Provide the (x, y) coordinate of the cell's center where the given text is located.  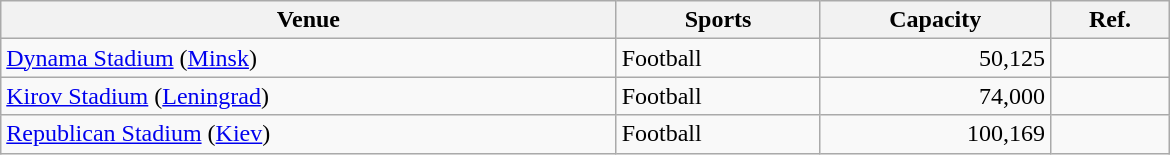
Dynama Stadium (Minsk) (308, 58)
100,169 (936, 134)
Republican Stadium (Kiev) (308, 134)
50,125 (936, 58)
Capacity (936, 20)
74,000 (936, 96)
Venue (308, 20)
Sports (718, 20)
Kirov Stadium (Leningrad) (308, 96)
Ref. (1110, 20)
